Search for the cell housing the specified text and yield its [x, y] center coordinate. 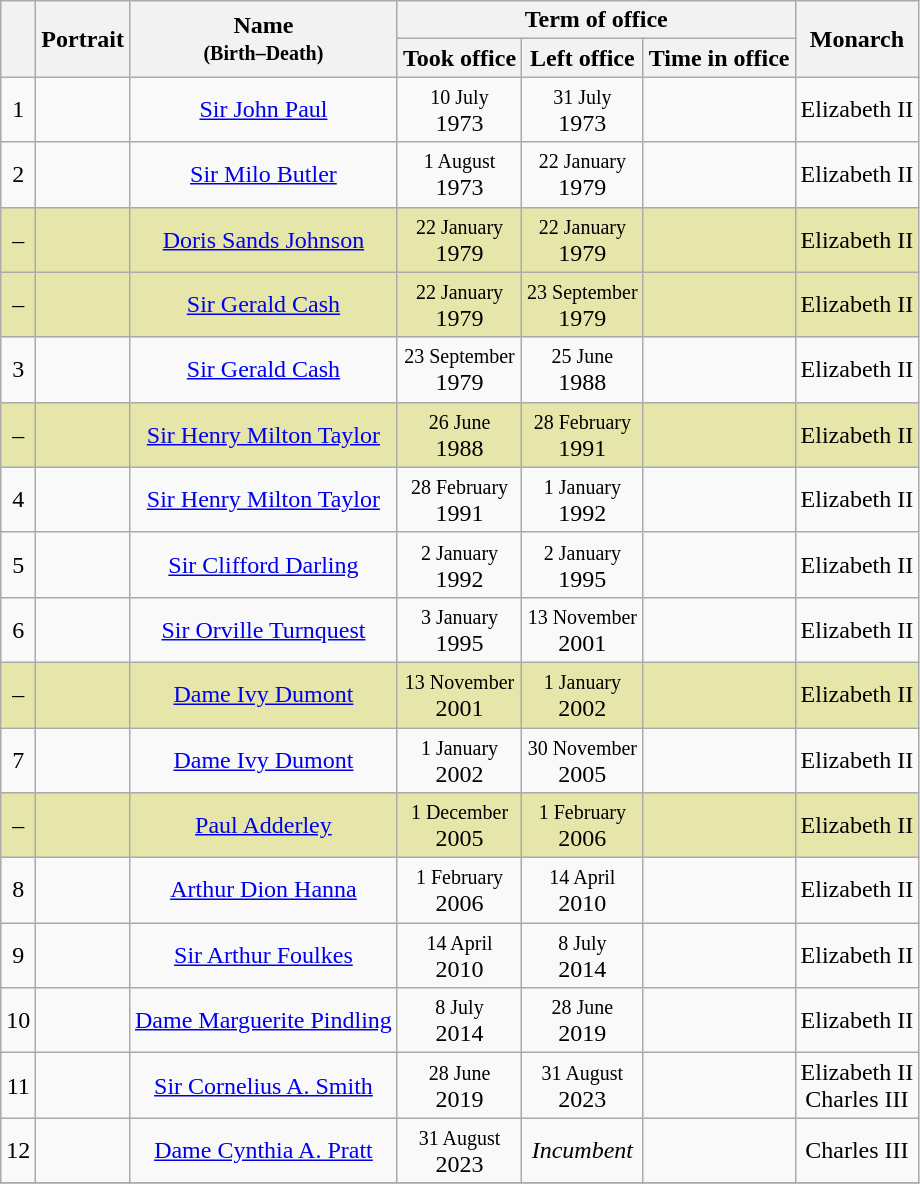
30 November2005 [583, 760]
25 June1988 [583, 370]
2 [18, 174]
Sir Cornelius A. Smith [263, 1086]
11 [18, 1086]
10 July1973 [459, 110]
Sir Orville Turnquest [263, 630]
4 [18, 500]
1 January1992 [583, 500]
Doris Sands Johnson [263, 240]
6 [18, 630]
Portrait [83, 39]
2 January1995 [583, 564]
Dame Cynthia A. Pratt [263, 1150]
3 January1995 [459, 630]
Name(Birth–Death) [263, 39]
Sir Clifford Darling [263, 564]
Term of office [596, 20]
Monarch [857, 39]
1 August1973 [459, 174]
8 [18, 890]
Paul Adderley [263, 826]
1 December2005 [459, 826]
Arthur Dion Hanna [263, 890]
3 [18, 370]
2 January1992 [459, 564]
7 [18, 760]
Sir Milo Butler [263, 174]
1 [18, 110]
26 June1988 [459, 434]
31 July1973 [583, 110]
12 [18, 1150]
10 [18, 1020]
Time in office [719, 58]
Elizabeth IICharles III [857, 1086]
Charles III [857, 1150]
Sir Arthur Foulkes [263, 956]
Took office [459, 58]
9 [18, 956]
Dame Marguerite Pindling [263, 1020]
Incumbent [583, 1150]
Left office [583, 58]
5 [18, 564]
Sir John Paul [263, 110]
